Capture the cell that displays the provided text and extract its (x, y) central coordinate. 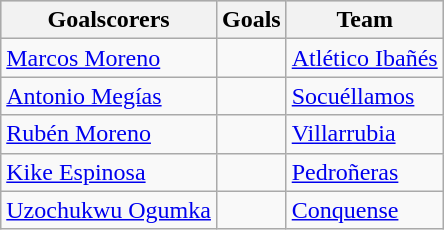
Goalscorers (109, 20)
Rubén Moreno (109, 134)
Antonio Megías (109, 96)
Kike Espinosa (109, 172)
Marcos Moreno (109, 58)
Villarrubia (364, 134)
Conquense (364, 210)
Team (364, 20)
Socuéllamos (364, 96)
Goals (251, 20)
Atlético Ibañés (364, 58)
Uzochukwu Ogumka (109, 210)
Pedroñeras (364, 172)
